From the cell containing the given text, extract its center point as (x, y) coordinate. 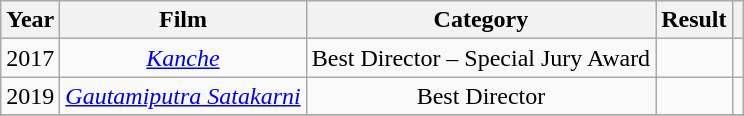
2019 (30, 96)
Film (183, 20)
Category (480, 20)
Result (694, 20)
Best Director – Special Jury Award (480, 58)
Kanche (183, 58)
Gautamiputra Satakarni (183, 96)
Year (30, 20)
2017 (30, 58)
Best Director (480, 96)
